Detect which cell encompasses the target text, then output its (x, y) center coordinate. 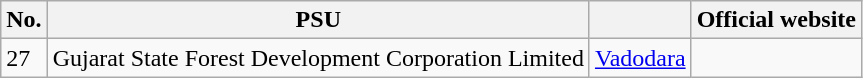
27 (24, 58)
Vadodara (640, 58)
Gujarat State Forest Development Corporation Limited (318, 58)
No. (24, 20)
PSU (318, 20)
Official website (776, 20)
